Find where the given text appears and provide that cell's center as (X, Y) coordinate. 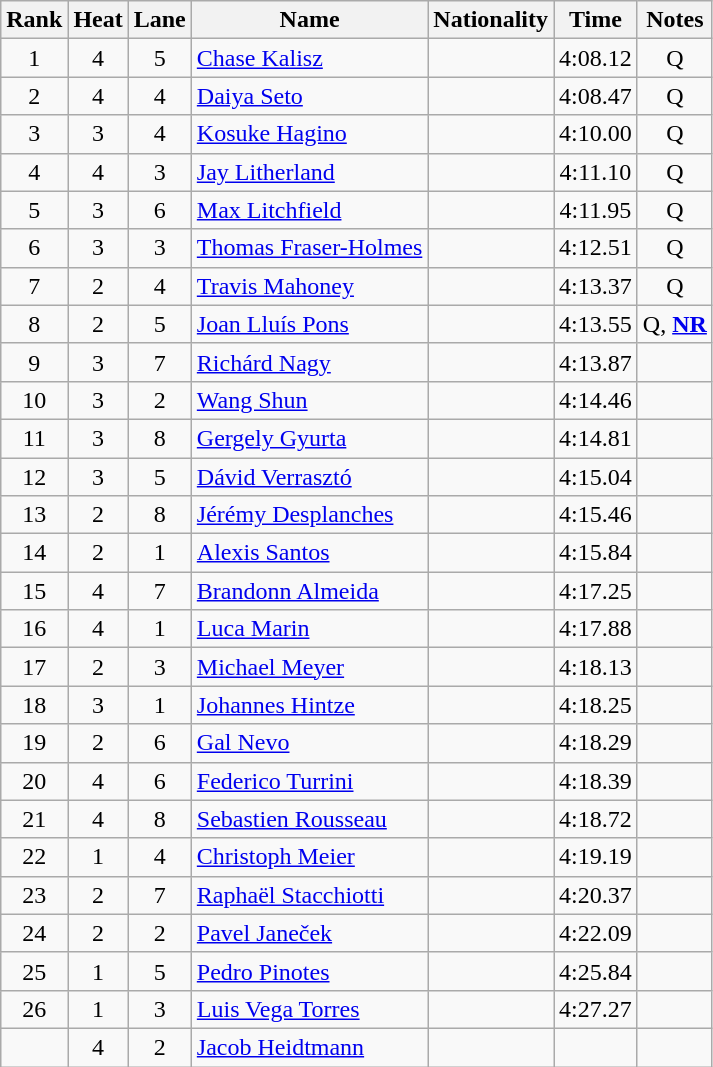
22 (34, 857)
Pedro Pinotes (310, 971)
9 (34, 362)
10 (34, 400)
Pavel Janeček (310, 933)
4:18.25 (596, 705)
Luis Vega Torres (310, 1009)
17 (34, 667)
Lane (160, 20)
Johannes Hintze (310, 705)
Gal Nevo (310, 743)
Luca Marin (310, 629)
21 (34, 819)
4:15.46 (596, 515)
4:17.88 (596, 629)
4:27.27 (596, 1009)
Chase Kalisz (310, 58)
Raphaël Stacchiotti (310, 895)
Time (596, 20)
4:15.84 (596, 553)
19 (34, 743)
Brandonn Almeida (310, 591)
4:22.09 (596, 933)
4:19.19 (596, 857)
14 (34, 553)
Richárd Nagy (310, 362)
Daiya Seto (310, 96)
Travis Mahoney (310, 286)
20 (34, 781)
Michael Meyer (310, 667)
Sebastien Rousseau (310, 819)
Joan Lluís Pons (310, 324)
11 (34, 438)
4:14.46 (596, 400)
24 (34, 933)
4:08.12 (596, 58)
25 (34, 971)
4:17.25 (596, 591)
Notes (674, 20)
Jérémy Desplanches (310, 515)
18 (34, 705)
4:18.13 (596, 667)
16 (34, 629)
4:10.00 (596, 134)
4:15.04 (596, 477)
13 (34, 515)
4:20.37 (596, 895)
4:18.29 (596, 743)
Federico Turrini (310, 781)
Heat (98, 20)
Jay Litherland (310, 172)
4:13.37 (596, 286)
4:13.55 (596, 324)
Christoph Meier (310, 857)
4:13.87 (596, 362)
Dávid Verrasztó (310, 477)
Rank (34, 20)
Nationality (491, 20)
26 (34, 1009)
Q, NR (674, 324)
4:11.95 (596, 210)
4:25.84 (596, 971)
15 (34, 591)
12 (34, 477)
23 (34, 895)
Gergely Gyurta (310, 438)
Jacob Heidtmann (310, 1047)
4:18.39 (596, 781)
4:14.81 (596, 438)
4:08.47 (596, 96)
Name (310, 20)
4:18.72 (596, 819)
Alexis Santos (310, 553)
Wang Shun (310, 400)
4:11.10 (596, 172)
Max Litchfield (310, 210)
Kosuke Hagino (310, 134)
4:12.51 (596, 248)
Thomas Fraser-Holmes (310, 248)
